Return the (X, Y) coordinate for the center point of the cell that contains the specified text.  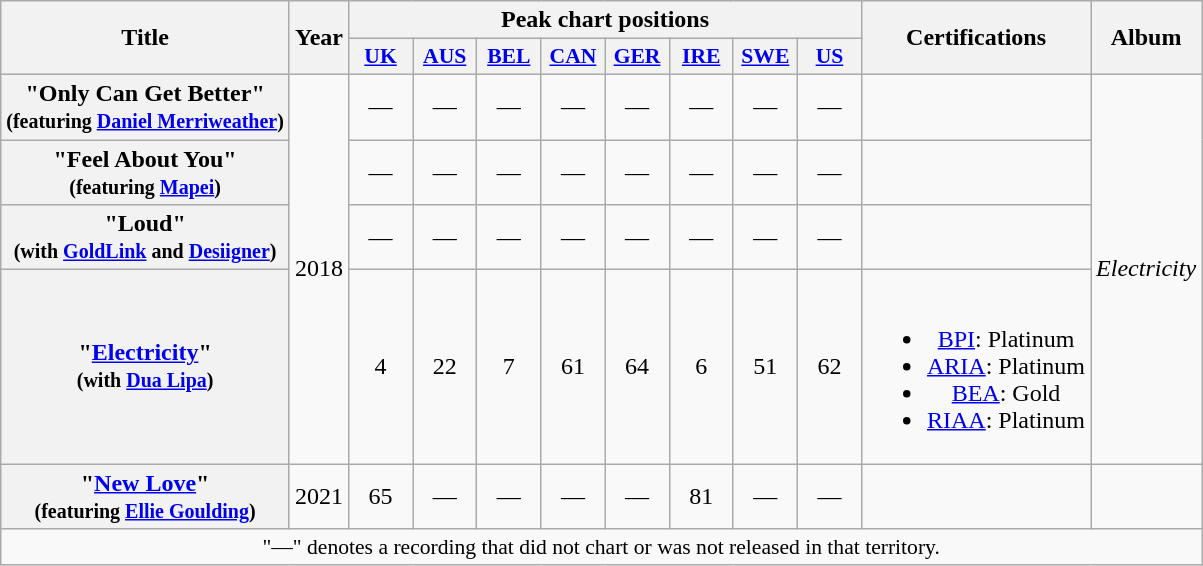
51 (765, 367)
"—" denotes a recording that did not chart or was not released in that territory. (602, 547)
CAN (573, 57)
Album (1146, 38)
61 (573, 367)
"New Love" (featuring Ellie Goulding) (146, 496)
US (829, 57)
AUS (445, 57)
2018 (318, 268)
UK (380, 57)
IRE (701, 57)
64 (637, 367)
SWE (765, 57)
Year (318, 38)
BPI: PlatinumARIA: PlatinumBEA: GoldRIAA: Platinum (976, 367)
"Feel About You"(featuring Mapei) (146, 172)
GER (637, 57)
6 (701, 367)
2021 (318, 496)
Electricity (1146, 268)
Certifications (976, 38)
Peak chart positions (604, 20)
65 (380, 496)
7 (509, 367)
"Loud"(with GoldLink and Desiigner) (146, 238)
62 (829, 367)
22 (445, 367)
"Electricity"(with Dua Lipa) (146, 367)
Title (146, 38)
"Only Can Get Better"(featuring Daniel Merriweather) (146, 106)
81 (701, 496)
4 (380, 367)
BEL (509, 57)
